Identify which cell holds the provided text, then report its (x, y) central coordinate. 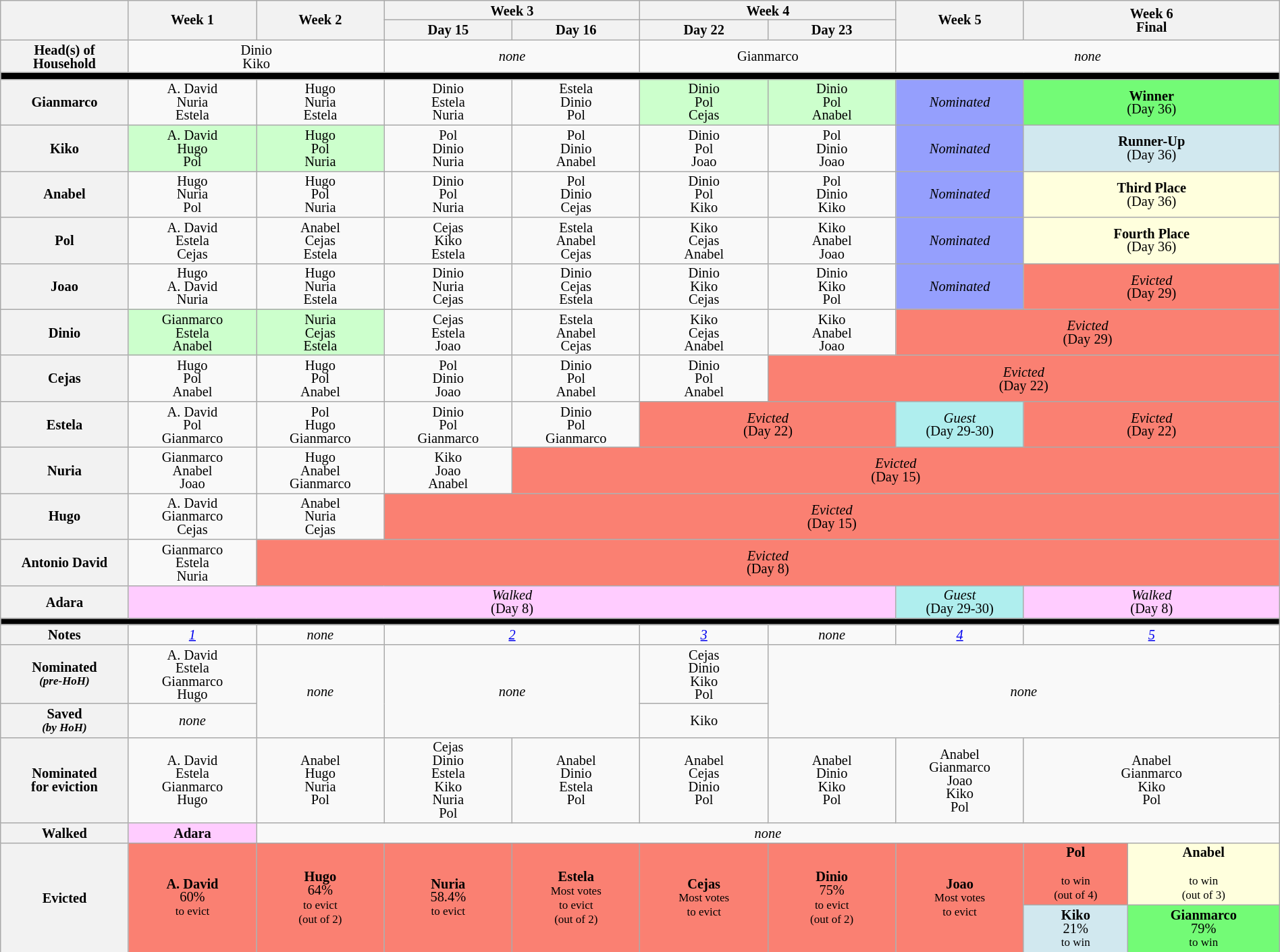
PolDinioKiko (832, 194)
DinioKiko (257, 57)
A. David60%to evict (192, 897)
AnabelCejasEstela (320, 240)
DinioPolKiko (703, 194)
A. DavidNuriaEstela (192, 102)
Head(s) ofHousehold (65, 57)
HugoNuriaPol (192, 194)
Pol (65, 240)
AnabelNuriaCejas (320, 516)
DinioCejasEstela (577, 286)
Antonio David (65, 562)
AnabelDinioKikoPol (832, 781)
3 (703, 635)
A. DavidGianmarcoCejas (192, 516)
CejasDinioEstelaKikoNuriaPol (448, 781)
CejasEstelaJoao (448, 332)
A. DavidHugoPol (192, 148)
HugoAnabelGianmarco (320, 470)
DinioPolJoao (703, 148)
EstelaDinioPol (577, 102)
A. DavidEstelaCejas (192, 240)
PolDinioNuria (448, 148)
Joao (65, 286)
Cejas (65, 378)
Hugo (65, 516)
AnabelDinioEstelaPol (577, 781)
Week 4 (768, 9)
Nominated(pre-HoH) (65, 674)
EstelaMost votesto evict(out of 2) (577, 897)
DinioPolCejas (703, 102)
Hugo64%to evict(out of 2) (320, 897)
CejasMost votesto evict (703, 897)
Anabel (65, 194)
Walked (65, 833)
KikoJoaoAnabel (448, 470)
Estela (65, 424)
AnabelGianmarcoKikoPol (1152, 781)
Day 22 (703, 30)
AnabelHugoNuriaPol (320, 781)
PolDinioAnabel (577, 148)
Third Place(Day 36) (1152, 194)
Saved(by HoH) (65, 720)
A. DavidPolGianmarco (192, 424)
2 (512, 635)
CejasKikoEstela (448, 240)
Notes (65, 635)
Evicted (65, 897)
JoaoMost votesto evict (960, 897)
Day 23 (832, 30)
CejasDinioKikoPol (703, 674)
GianmarcoAnabelJoao (192, 470)
PolDinioCejas (577, 194)
GianmarcoEstelaNuria (192, 562)
Week 3 (512, 9)
DinioNuriaCejas (448, 286)
4 (960, 635)
DinioKikoCejas (703, 286)
Dinio75%to evict(out of 2) (832, 897)
Week 1 (192, 20)
DinioKikoPol (832, 286)
Day 16 (577, 30)
Winner(Day 36) (1152, 102)
Day 15 (448, 30)
5 (1152, 635)
DinioPolNuria (448, 194)
DinioEstelaNuria (448, 102)
Evicted(Day 8) (768, 562)
Nuria (65, 470)
Gianmarco79%to win (1203, 928)
Week 5 (960, 20)
Nuria58.4%to evict (448, 897)
Fourth Place(Day 36) (1152, 240)
Polto win(out of 4) (1075, 874)
NuriaCejasEstela (320, 332)
PolHugoGianmarco (320, 424)
AnabelGianmarcoJoaoKikoPol (960, 781)
Kiko21%to win (1075, 928)
AnabelCejasDinioPol (703, 781)
Week 6Final (1152, 20)
Runner-Up(Day 36) (1152, 148)
GianmarcoEstelaAnabel (192, 332)
Week 2 (320, 20)
1 (192, 635)
HugoA. DavidNuria (192, 286)
Nominatedfor eviction (65, 781)
Dinio (65, 332)
Anabelto win(out of 3) (1203, 874)
